Detect which cell encompasses the target text, then output its (X, Y) center coordinate. 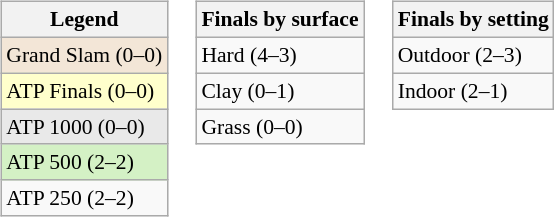
Finals by setting (474, 20)
ATP 500 (2–2) (84, 162)
Outdoor (2–3) (474, 55)
Finals by surface (280, 20)
Grand Slam (0–0) (84, 55)
Clay (0–1) (280, 91)
Grass (0–0) (280, 127)
Legend (84, 20)
ATP 250 (2–2) (84, 198)
Indoor (2–1) (474, 91)
Hard (4–3) (280, 55)
ATP Finals (0–0) (84, 91)
ATP 1000 (0–0) (84, 127)
